Return (X, Y) of the center of cell containing provided text 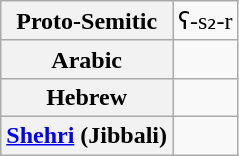
Proto-Semitic (87, 21)
Shehri (Jibbali) (87, 135)
Arabic (87, 59)
Hebrew (87, 97)
ʕ-s₂-r (206, 21)
